Return the [x, y] coordinate for the center point of the cell that contains the specified text.  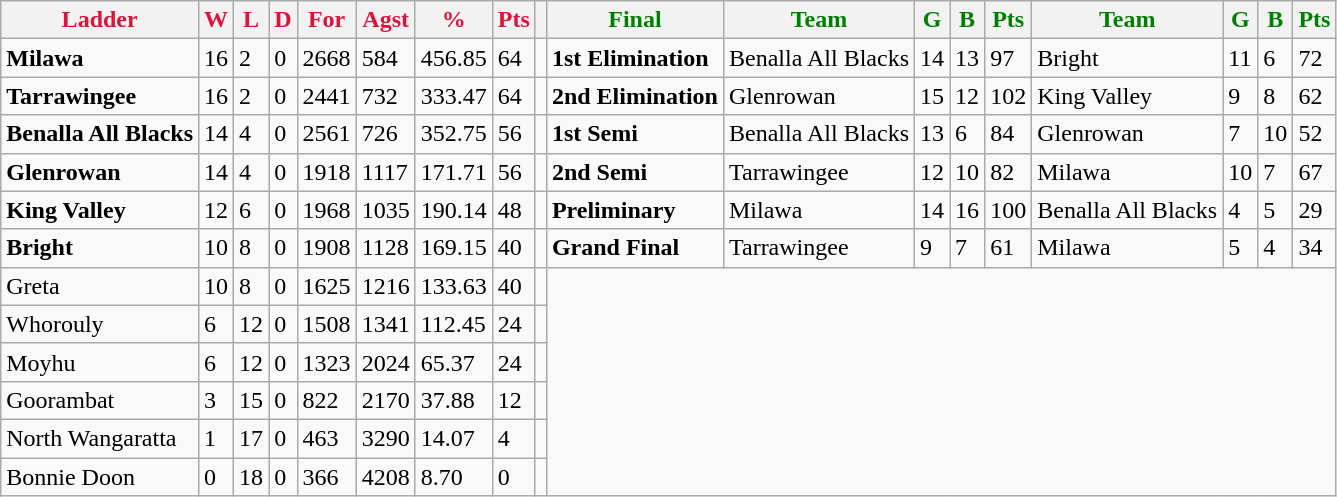
Moyhu [100, 362]
65.37 [454, 362]
190.14 [454, 210]
84 [1008, 134]
102 [1008, 96]
732 [386, 96]
463 [326, 438]
1918 [326, 172]
3 [216, 400]
11 [1240, 58]
34 [1314, 248]
North Wangaratta [100, 438]
8.70 [454, 477]
Greta [100, 286]
333.47 [454, 96]
For [326, 20]
1128 [386, 248]
W [216, 20]
2561 [326, 134]
2nd Semi [634, 172]
1st Semi [634, 134]
29 [1314, 210]
2170 [386, 400]
Agst [386, 20]
112.45 [454, 324]
171.71 [454, 172]
726 [386, 134]
18 [252, 477]
Ladder [100, 20]
L [252, 20]
Grand Final [634, 248]
1625 [326, 286]
2nd Elimination [634, 96]
366 [326, 477]
133.63 [454, 286]
67 [1314, 172]
52 [1314, 134]
1st Elimination [634, 58]
2024 [386, 362]
2441 [326, 96]
1117 [386, 172]
62 [1314, 96]
584 [386, 58]
82 [1008, 172]
Bonnie Doon [100, 477]
61 [1008, 248]
D [283, 20]
1508 [326, 324]
1 [216, 438]
822 [326, 400]
1035 [386, 210]
Preliminary [634, 210]
1908 [326, 248]
3290 [386, 438]
17 [252, 438]
Whorouly [100, 324]
2668 [326, 58]
Goorambat [100, 400]
1323 [326, 362]
1968 [326, 210]
4208 [386, 477]
48 [514, 210]
352.75 [454, 134]
37.88 [454, 400]
14.07 [454, 438]
1216 [386, 286]
97 [1008, 58]
1341 [386, 324]
72 [1314, 58]
100 [1008, 210]
% [454, 20]
169.15 [454, 248]
Final [634, 20]
456.85 [454, 58]
